Output the (X, Y) coordinate of the center of the cell containing the given text.  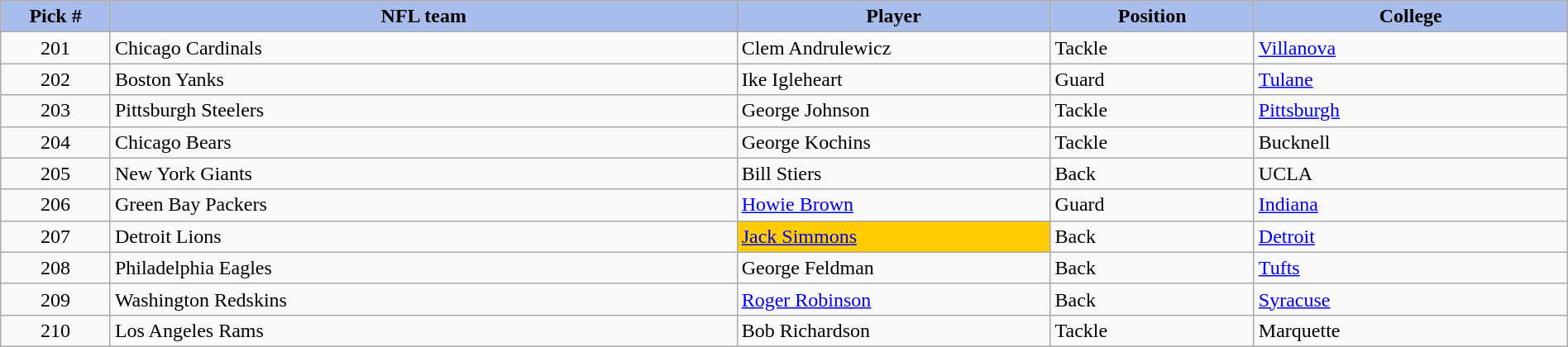
New York Giants (423, 173)
Pittsburgh (1411, 111)
UCLA (1411, 173)
Detroit (1411, 236)
Boston Yanks (423, 79)
College (1411, 17)
210 (56, 330)
Detroit Lions (423, 236)
Jack Simmons (893, 236)
Pick # (56, 17)
Syracuse (1411, 299)
Indiana (1411, 205)
Bucknell (1411, 142)
Los Angeles Rams (423, 330)
Ike Igleheart (893, 79)
Clem Andrulewicz (893, 48)
207 (56, 236)
Tulane (1411, 79)
Chicago Cardinals (423, 48)
NFL team (423, 17)
205 (56, 173)
Marquette (1411, 330)
206 (56, 205)
Bill Stiers (893, 173)
209 (56, 299)
Green Bay Packers (423, 205)
George Kochins (893, 142)
Howie Brown (893, 205)
202 (56, 79)
George Feldman (893, 268)
204 (56, 142)
George Johnson (893, 111)
Philadelphia Eagles (423, 268)
Bob Richardson (893, 330)
208 (56, 268)
201 (56, 48)
Pittsburgh Steelers (423, 111)
Washington Redskins (423, 299)
Tufts (1411, 268)
Chicago Bears (423, 142)
203 (56, 111)
Villanova (1411, 48)
Player (893, 17)
Position (1152, 17)
Roger Robinson (893, 299)
